For the text-containing cell, return its midpoint in [x, y] coordinate format. 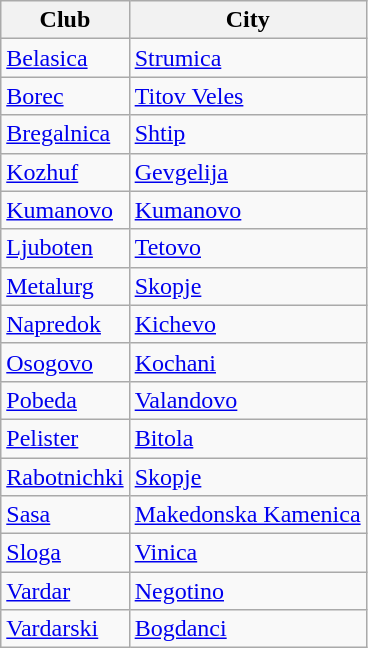
Shtip [248, 134]
Napredok [65, 324]
Bitola [248, 438]
Titov Veles [248, 96]
Kozhuf [65, 172]
Vardarski [65, 629]
Vardar [65, 591]
Ljuboten [65, 248]
Strumica [248, 58]
Makedonska Kamenica [248, 515]
Sasa [65, 515]
Belasica [65, 58]
Kochani [248, 362]
City [248, 20]
Sloga [65, 553]
Bogdanci [248, 629]
Metalurg [65, 286]
Tetovo [248, 248]
Negotino [248, 591]
Club [65, 20]
Pelister [65, 438]
Osogovo [65, 362]
Bregalnica [65, 134]
Pobeda [65, 400]
Borec [65, 96]
Rabotnichki [65, 477]
Kichevo [248, 324]
Vinica [248, 553]
Gevgelija [248, 172]
Valandovo [248, 400]
